Pinpoint the cell where the given text exists, returning its [x, y] midpoint coordinate. 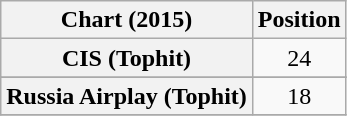
18 [299, 96]
Russia Airplay (Tophit) [127, 96]
Chart (2015) [127, 20]
24 [299, 58]
CIS (Tophit) [127, 58]
Position [299, 20]
